Identify which cell holds the provided text, then report its [x, y] central coordinate. 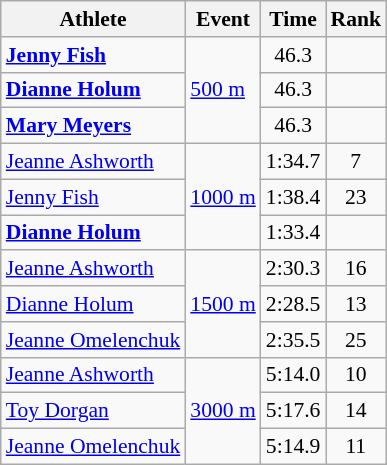
25 [356, 340]
Rank [356, 19]
2:30.3 [294, 269]
23 [356, 197]
5:14.0 [294, 375]
14 [356, 411]
Event [222, 19]
10 [356, 375]
Toy Dorgan [94, 411]
7 [356, 162]
1:33.4 [294, 233]
Mary Meyers [94, 126]
Athlete [94, 19]
500 m [222, 90]
1500 m [222, 304]
1:38.4 [294, 197]
2:28.5 [294, 304]
13 [356, 304]
3000 m [222, 410]
11 [356, 447]
16 [356, 269]
5:17.6 [294, 411]
2:35.5 [294, 340]
Time [294, 19]
1000 m [222, 198]
1:34.7 [294, 162]
5:14.9 [294, 447]
